Detect which cell encompasses the target text, then output its [X, Y] center coordinate. 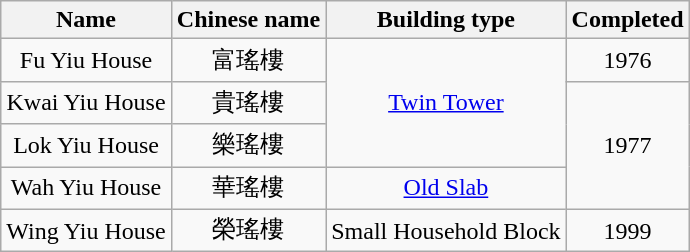
Wah Yiu House [86, 188]
Small Household Block [446, 230]
Lok Yiu House [86, 146]
Wing Yiu House [86, 230]
1999 [628, 230]
樂瑤樓 [248, 146]
貴瑤樓 [248, 102]
1976 [628, 60]
Name [86, 20]
Completed [628, 20]
Fu Yiu House [86, 60]
富瑤樓 [248, 60]
Kwai Yiu House [86, 102]
Chinese name [248, 20]
華瑤樓 [248, 188]
Building type [446, 20]
1977 [628, 145]
Twin Tower [446, 103]
榮瑤樓 [248, 230]
Old Slab [446, 188]
